Scan for the cell matching the given text and deliver its (x, y) coordinate at center. 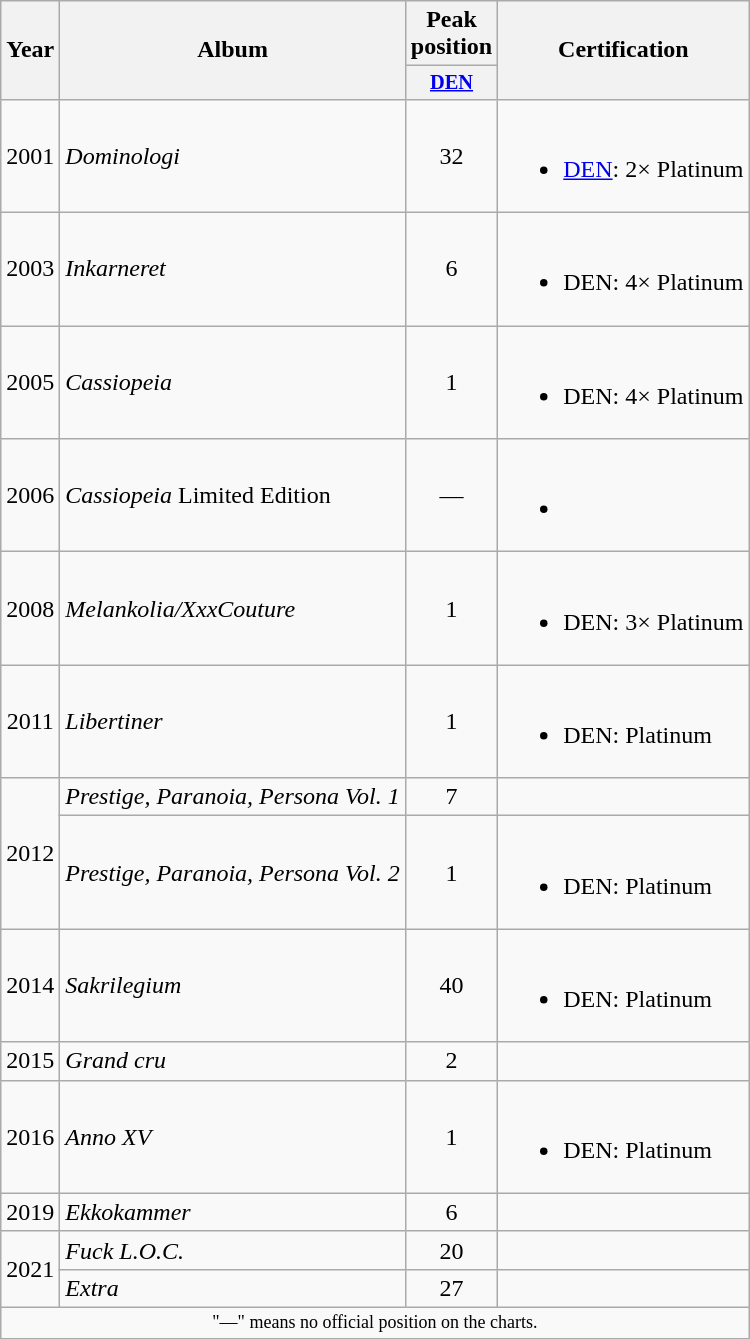
2021 (30, 1269)
— (451, 496)
2008 (30, 608)
7 (451, 797)
2011 (30, 722)
2014 (30, 986)
Ekkokammer (232, 1212)
2006 (30, 496)
2015 (30, 1061)
Certification (624, 50)
Melankolia/XxxCouture (232, 608)
Prestige, Paranoia, Persona Vol. 1 (232, 797)
Grand cru (232, 1061)
Peak position (451, 34)
Dominologi (232, 156)
Cassiopeia (232, 382)
2 (451, 1061)
DEN (451, 83)
2001 (30, 156)
DEN: 2× Platinum (624, 156)
2005 (30, 382)
Anno XV (232, 1136)
DEN: 3× Platinum (624, 608)
Year (30, 50)
2019 (30, 1212)
Sakrilegium (232, 986)
"—" means no official position on the charts. (375, 1322)
Inkarneret (232, 270)
2016 (30, 1136)
Prestige, Paranoia, Persona Vol. 2 (232, 872)
Libertiner (232, 722)
Fuck L.O.C. (232, 1250)
Extra (232, 1288)
20 (451, 1250)
32 (451, 156)
27 (451, 1288)
Album (232, 50)
40 (451, 986)
Cassiopeia Limited Edition (232, 496)
2003 (30, 270)
2012 (30, 854)
